Search for the cell housing the specified text and yield its [X, Y] center coordinate. 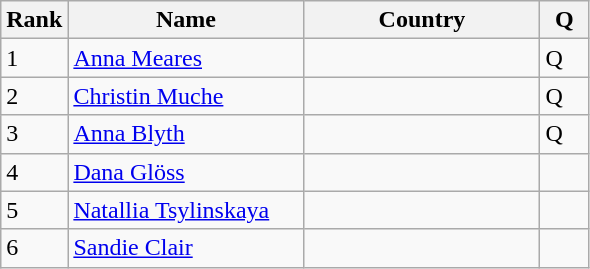
Dana Glöss [186, 172]
Name [186, 20]
1 [34, 58]
Rank [34, 20]
Natallia Tsylinskaya [186, 210]
Sandie Clair [186, 248]
6 [34, 248]
2 [34, 96]
Anna Meares [186, 58]
4 [34, 172]
Christin Muche [186, 96]
Country [422, 20]
3 [34, 134]
Anna Blyth [186, 134]
5 [34, 210]
